Return the (X, Y) coordinate for the center point of the cell that contains the specified text.  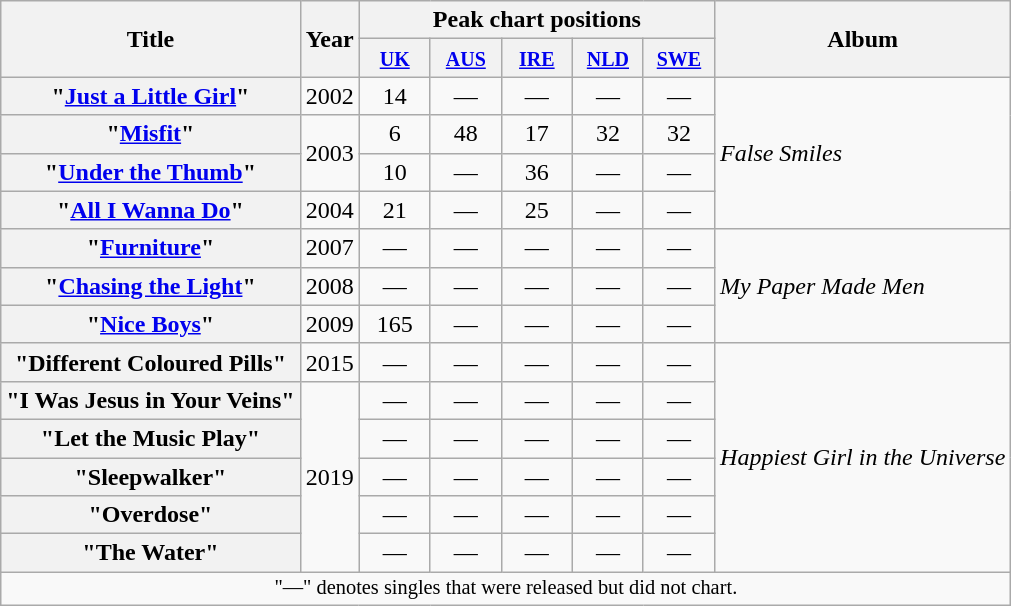
165 (394, 324)
"Sleepwalker" (150, 477)
"Overdose" (150, 515)
Peak chart positions (536, 20)
"I Was Jesus in Your Veins" (150, 400)
Happiest Girl in the Universe (863, 457)
6 (394, 134)
"—" denotes singles that were released but did not chart. (506, 589)
"Misfit" (150, 134)
2019 (330, 476)
"Just a Little Girl" (150, 96)
2015 (330, 362)
"Furniture" (150, 248)
2004 (330, 210)
Title (150, 39)
17 (536, 134)
AUS (466, 58)
36 (536, 172)
2002 (330, 96)
False Smiles (863, 153)
10 (394, 172)
"Let the Music Play" (150, 438)
2009 (330, 324)
My Paper Made Men (863, 286)
2007 (330, 248)
25 (536, 210)
"The Water" (150, 553)
"Different Coloured Pills" (150, 362)
NLD (608, 58)
SWE (678, 58)
"Chasing the Light" (150, 286)
21 (394, 210)
2003 (330, 153)
2008 (330, 286)
Year (330, 39)
"All I Wanna Do" (150, 210)
Album (863, 39)
UK (394, 58)
"Nice Boys" (150, 324)
"Under the Thumb" (150, 172)
14 (394, 96)
48 (466, 134)
IRE (536, 58)
